For the text-containing cell, return its midpoint in [x, y] coordinate format. 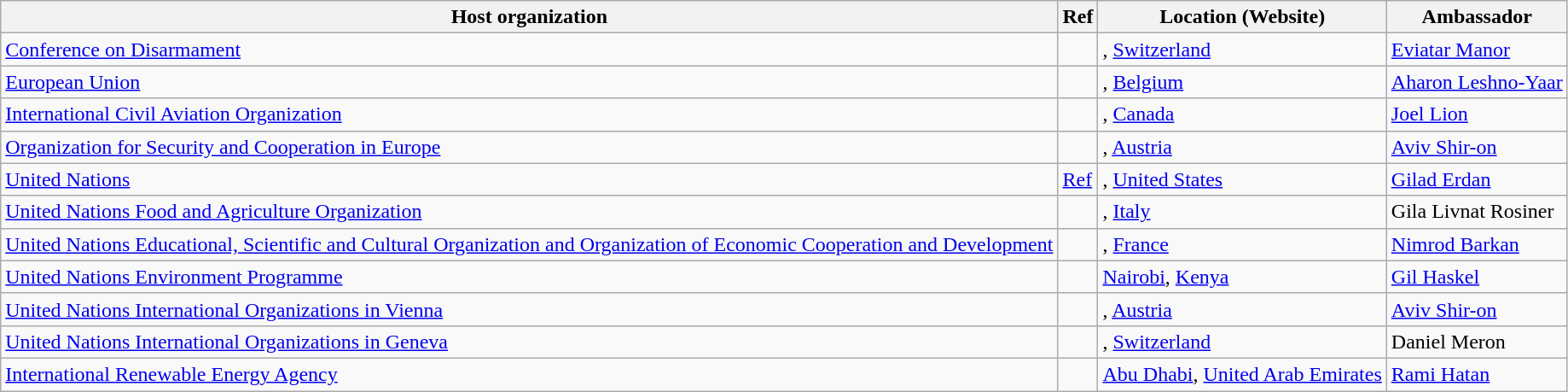
Gila Livnat Rosiner [1477, 212]
United Nations International Organizations in Geneva [529, 342]
Gil Haskel [1477, 277]
Location (Website) [1242, 17]
, Belgium [1242, 82]
Nairobi, Kenya [1242, 277]
, Canada [1242, 114]
Joel Lion [1477, 114]
Conference on Disarmament [529, 50]
, United States [1242, 179]
International Civil Aviation Organization [529, 114]
Gilad Erdan [1477, 179]
, France [1242, 244]
Eviatar Manor [1477, 50]
United Nations International Organizations in Vienna [529, 309]
Rami Hatan [1477, 374]
European Union [529, 82]
International Renewable Energy Agency [529, 374]
Organization for Security and Cooperation in Europe [529, 147]
United Nations Food and Agriculture Organization [529, 212]
United Nations [529, 179]
Nimrod Barkan [1477, 244]
Aharon Leshno-Yaar [1477, 82]
Host organization [529, 17]
Ambassador [1477, 17]
United Nations Educational, Scientific and Cultural Organization and Organization of Economic Cooperation and Development [529, 244]
, Italy [1242, 212]
United Nations Environment Programme [529, 277]
Abu Dhabi, United Arab Emirates [1242, 374]
Daniel Meron [1477, 342]
